Return [x, y] of the center of cell containing provided text 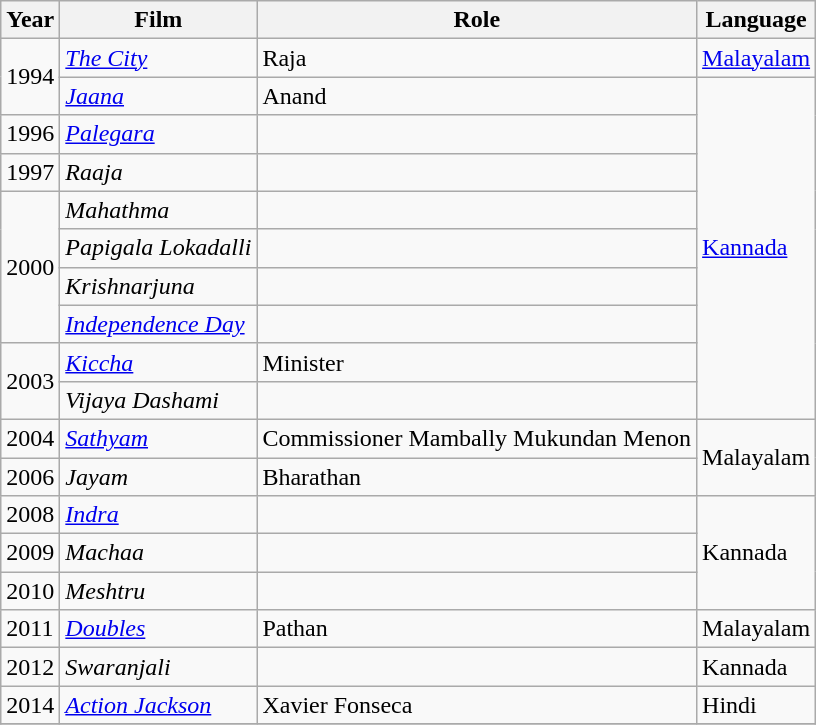
Papigala Lokadalli [158, 248]
1997 [30, 172]
Jayam [158, 477]
Jaana [158, 96]
2012 [30, 667]
2000 [30, 267]
Swaranjali [158, 667]
Kiccha [158, 362]
Machaa [158, 553]
Pathan [477, 629]
2009 [30, 553]
Xavier Fonseca [477, 705]
Hindi [756, 705]
2014 [30, 705]
2003 [30, 381]
2011 [30, 629]
Year [30, 20]
Bharathan [477, 477]
2008 [30, 515]
Language [756, 20]
Indra [158, 515]
Vijaya Dashami [158, 400]
Raaja [158, 172]
Role [477, 20]
Independence Day [158, 324]
Film [158, 20]
2010 [30, 591]
Commissioner Mambally Mukundan Menon [477, 438]
1994 [30, 77]
Krishnarjuna [158, 286]
1996 [30, 134]
Minister [477, 362]
Sathyam [158, 438]
Action Jackson [158, 705]
Doubles [158, 629]
2006 [30, 477]
Palegara [158, 134]
2004 [30, 438]
Meshtru [158, 591]
Raja [477, 58]
The City [158, 58]
Mahathma [158, 210]
Anand [477, 96]
